Scan for the cell matching the given text and deliver its (X, Y) coordinate at center. 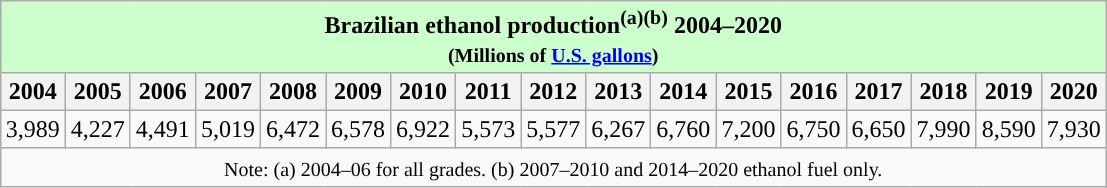
5,019 (228, 129)
2010 (424, 91)
2019 (1008, 91)
4,491 (162, 129)
6,750 (814, 129)
8,590 (1008, 129)
7,200 (748, 129)
2009 (358, 91)
2016 (814, 91)
6,922 (424, 129)
2007 (228, 91)
2013 (618, 91)
2012 (554, 91)
2014 (684, 91)
6,578 (358, 129)
7,990 (944, 129)
2005 (98, 91)
5,573 (488, 129)
5,577 (554, 129)
2020 (1074, 91)
2017 (878, 91)
2004 (32, 91)
4,227 (98, 129)
3,989 (32, 129)
6,650 (878, 129)
Brazilian ethanol production(a)(b) 2004–2020(Millions of U.S. gallons) (553, 37)
6,267 (618, 129)
6,760 (684, 129)
2018 (944, 91)
2015 (748, 91)
Note: (a) 2004–06 for all grades. (b) 2007–2010 and 2014–2020 ethanol fuel only. (553, 167)
7,930 (1074, 129)
2006 (162, 91)
2008 (292, 91)
2011 (488, 91)
6,472 (292, 129)
